Detect which cell encompasses the target text, then output its (X, Y) center coordinate. 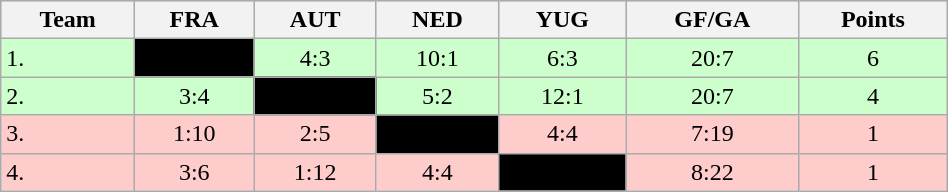
3:4 (194, 96)
10:1 (437, 58)
1. (68, 58)
1:10 (194, 134)
NED (437, 20)
1:12 (315, 172)
Points (874, 20)
FRA (194, 20)
6:3 (563, 58)
8:22 (712, 172)
2. (68, 96)
2:5 (315, 134)
7:19 (712, 134)
YUG (563, 20)
AUT (315, 20)
5:2 (437, 96)
12:1 (563, 96)
6 (874, 58)
4 (874, 96)
4:3 (315, 58)
3:6 (194, 172)
GF/GA (712, 20)
4. (68, 172)
3. (68, 134)
Team (68, 20)
